Output the (X, Y) coordinate of the center of the cell containing the given text.  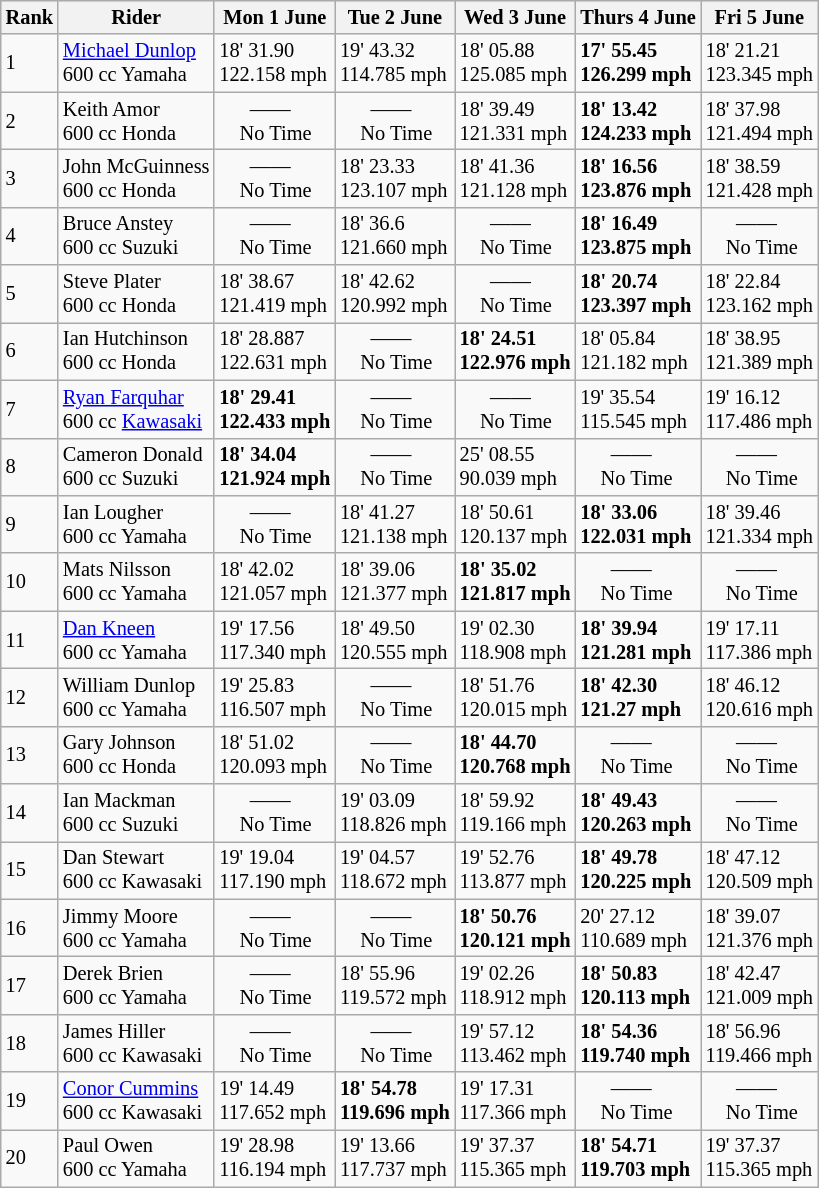
Conor Cummins 600 cc Kawasaki (136, 1101)
Dan Stewart 600 cc Kawasaki (136, 870)
18' 39.49 121.331 mph (516, 121)
19' 02.30 118.908 mph (516, 640)
18' 55.96 119.572 mph (395, 985)
18' 54.71 119.703 mph (638, 1158)
10 (30, 582)
14 (30, 813)
Gary Johnson 600 cc Honda (136, 755)
20' 27.12 110.689 mph (638, 928)
Rider (136, 17)
Rank (30, 17)
18' 16.56 123.876 mph (638, 178)
20 (30, 1158)
19' 57.12 113.462 mph (516, 1043)
18' 38.59 121.428 mph (760, 178)
19' 03.09 118.826 mph (395, 813)
18' 49.50 120.555 mph (395, 640)
17 (30, 985)
19' 25.83 116.507 mph (274, 697)
18' 23.33 123.107 mph (395, 178)
18' 51.02 120.093 mph (274, 755)
19' 16.12 117.486 mph (760, 409)
11 (30, 640)
18' 38.67 121.419 mph (274, 294)
18' 41.36 121.128 mph (516, 178)
1 (30, 63)
19' 28.98 116.194 mph (274, 1158)
19' 17.11 117.386 mph (760, 640)
18' 29.41 122.433 mph (274, 409)
James Hiller 600 cc Kawasaki (136, 1043)
2 (30, 121)
18' 42.02 121.057 mph (274, 582)
19' 17.31 117.366 mph (516, 1101)
18' 42.47 121.009 mph (760, 985)
18' 39.94 121.281 mph (638, 640)
18' 42.30 121.27 mph (638, 697)
19' 02.26 118.912 mph (516, 985)
19' 35.54 115.545 mph (638, 409)
Michael Dunlop 600 cc Yamaha (136, 63)
13 (30, 755)
18' 34.04 121.924 mph (274, 467)
18' 13.42 124.233 mph (638, 121)
Dan Kneen 600 cc Yamaha (136, 640)
19' 13.66 117.737 mph (395, 1158)
19' 14.49 117.652 mph (274, 1101)
18' 42.62 120.992 mph (395, 294)
18' 46.12 120.616 mph (760, 697)
12 (30, 697)
Tue 2 June (395, 17)
Ian Mackman 600 cc Suzuki (136, 813)
John McGuinness 600 cc Honda (136, 178)
Steve Plater 600 cc Honda (136, 294)
19' 04.57 118.672 mph (395, 870)
18' 36.6 121.660 mph (395, 236)
18' 41.27 121.138 mph (395, 524)
18' 54.36 119.740 mph (638, 1043)
18' 31.90 122.158 mph (274, 63)
18' 49.78 120.225 mph (638, 870)
18' 33.06 122.031 mph (638, 524)
7 (30, 409)
17' 55.45 126.299 mph (638, 63)
18' 37.98 121.494 mph (760, 121)
Ryan Farquhar 600 cc Kawasaki (136, 409)
Ian Lougher 600 cc Yamaha (136, 524)
18' 28.887 122.631 mph (274, 351)
25' 08.55 90.039 mph (516, 467)
6 (30, 351)
18' 50.61 120.137 mph (516, 524)
18' 50.83 120.113 mph (638, 985)
18' 24.51 122.976 mph (516, 351)
Mats Nilsson 600 cc Yamaha (136, 582)
18' 35.02 121.817 mph (516, 582)
18' 22.84 123.162 mph (760, 294)
18' 59.92 119.166 mph (516, 813)
Jimmy Moore 600 cc Yamaha (136, 928)
3 (30, 178)
Ian Hutchinson 600 cc Honda (136, 351)
18' 39.46 121.334 mph (760, 524)
18' 38.95 121.389 mph (760, 351)
Bruce Anstey 600 cc Suzuki (136, 236)
19 (30, 1101)
Fri 5 June (760, 17)
18' 20.74 123.397 mph (638, 294)
William Dunlop 600 cc Yamaha (136, 697)
8 (30, 467)
Thurs 4 June (638, 17)
18 (30, 1043)
16 (30, 928)
9 (30, 524)
18' 05.84 121.182 mph (638, 351)
18' 44.70 120.768 mph (516, 755)
18' 39.07 121.376 mph (760, 928)
Wed 3 June (516, 17)
18' 47.12 120.509 mph (760, 870)
18' 50.76 120.121 mph (516, 928)
18' 51.76 120.015 mph (516, 697)
18' 21.21 123.345 mph (760, 63)
19' 17.56 117.340 mph (274, 640)
18' 49.43 120.263 mph (638, 813)
5 (30, 294)
18' 39.06 121.377 mph (395, 582)
Keith Amor 600 cc Honda (136, 121)
19' 43.32 114.785 mph (395, 63)
4 (30, 236)
19' 19.04 117.190 mph (274, 870)
18' 16.49 123.875 mph (638, 236)
Cameron Donald 600 cc Suzuki (136, 467)
19' 52.76 113.877 mph (516, 870)
15 (30, 870)
18' 56.96 119.466 mph (760, 1043)
18' 05.88 125.085 mph (516, 63)
Paul Owen 600 cc Yamaha (136, 1158)
Derek Brien 600 cc Yamaha (136, 985)
Mon 1 June (274, 17)
18' 54.78 119.696 mph (395, 1101)
